Pinpoint the cell where the given text exists, returning its (x, y) midpoint coordinate. 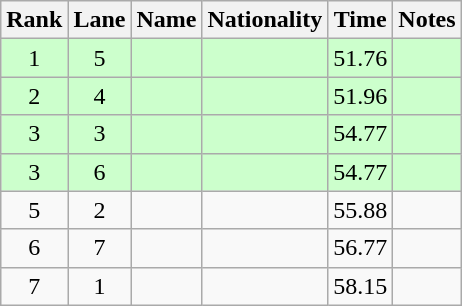
Name (166, 20)
Rank (34, 20)
55.88 (360, 210)
4 (100, 96)
Nationality (265, 20)
Time (360, 20)
51.76 (360, 58)
Lane (100, 20)
56.77 (360, 248)
Notes (427, 20)
58.15 (360, 286)
51.96 (360, 96)
